From the cell containing the given text, extract its center point as [X, Y] coordinate. 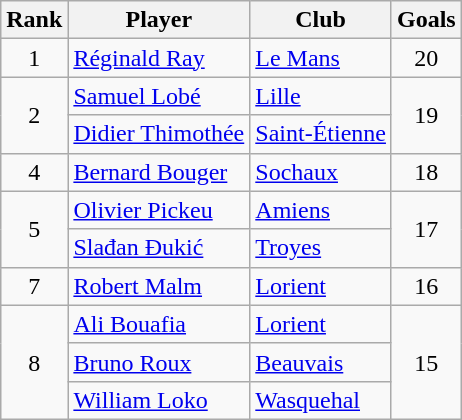
Amiens [321, 210]
20 [426, 58]
Bernard Bouger [159, 172]
7 [34, 286]
Beauvais [321, 362]
Player [159, 20]
8 [34, 362]
William Loko [159, 400]
Samuel Lobé [159, 96]
18 [426, 172]
Le Mans [321, 58]
5 [34, 229]
Wasquehal [321, 400]
Goals [426, 20]
4 [34, 172]
Bruno Roux [159, 362]
19 [426, 115]
Club [321, 20]
1 [34, 58]
Rank [34, 20]
Didier Thimothée [159, 134]
Ali Bouafia [159, 324]
Olivier Pickeu [159, 210]
Troyes [321, 248]
Sochaux [321, 172]
16 [426, 286]
Lille [321, 96]
15 [426, 362]
2 [34, 115]
Saint-Étienne [321, 134]
Slađan Đukić [159, 248]
Réginald Ray [159, 58]
Robert Malm [159, 286]
17 [426, 229]
